Search for the cell housing the specified text and yield its [X, Y] center coordinate. 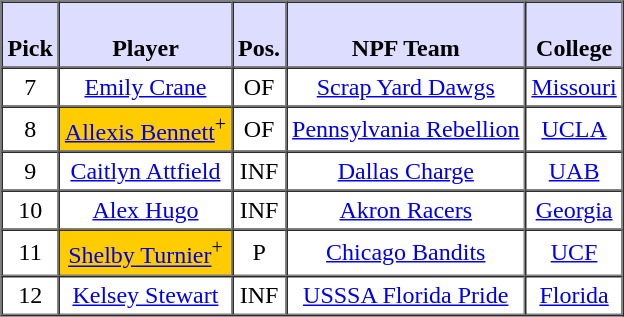
UCLA [574, 128]
11 [30, 252]
UAB [574, 172]
12 [30, 294]
Allexis Bennett+ [146, 128]
Missouri [574, 88]
Caitlyn Attfield [146, 172]
Scrap Yard Dawgs [406, 88]
P [259, 252]
Pick [30, 35]
Alex Hugo [146, 210]
Kelsey Stewart [146, 294]
Florida [574, 294]
10 [30, 210]
College [574, 35]
Georgia [574, 210]
Player [146, 35]
USSSA Florida Pride [406, 294]
Shelby Turnier+ [146, 252]
Dallas Charge [406, 172]
NPF Team [406, 35]
Chicago Bandits [406, 252]
Emily Crane [146, 88]
8 [30, 128]
Pos. [259, 35]
9 [30, 172]
Pennsylvania Rebellion [406, 128]
Akron Racers [406, 210]
UCF [574, 252]
7 [30, 88]
